Return the [x, y] coordinate for the center point of the cell that contains the specified text.  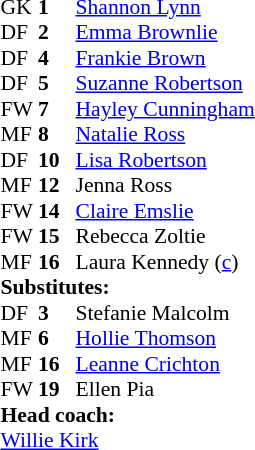
2 [57, 33]
14 [57, 211]
5 [57, 83]
10 [57, 160]
7 [57, 109]
15 [57, 237]
6 [57, 339]
19 [57, 389]
12 [57, 185]
8 [57, 135]
4 [57, 58]
3 [57, 313]
